Extract the [X, Y] coordinate from the center of the cell holding the provided text.  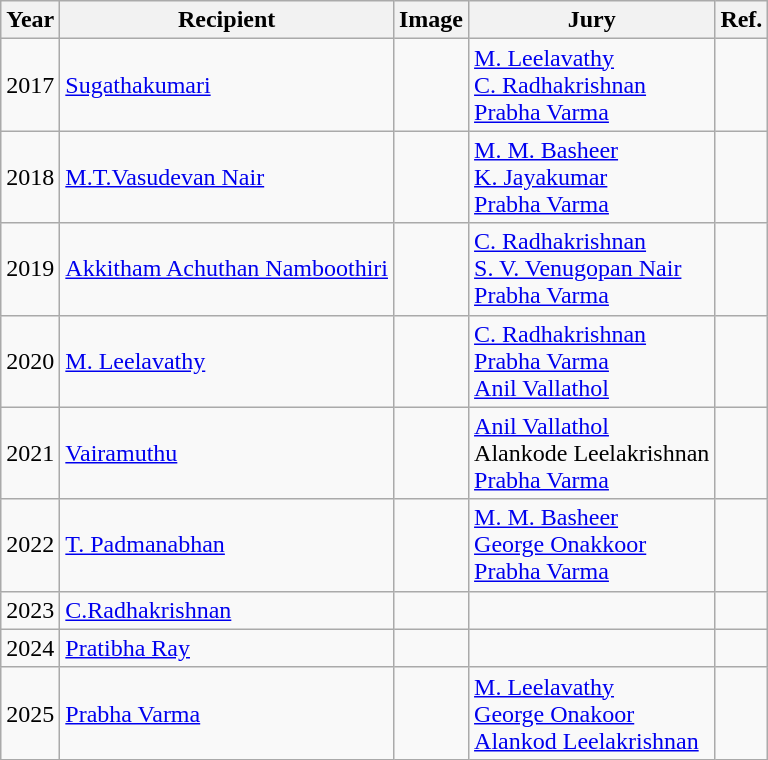
Anil VallatholAlankode LeelakrishnanPrabha Varma [592, 453]
M.T.Vasudevan Nair [227, 177]
Akkitham Achuthan Namboothiri [227, 269]
2017 [30, 85]
Prabha Varma [227, 713]
M. Leelavathy [227, 361]
Pratibha Ray [227, 648]
Image [430, 20]
C.Radhakrishnan [227, 610]
2019 [30, 269]
Recipient [227, 20]
2018 [30, 177]
M. LeelavathyC. RadhakrishnanPrabha Varma [592, 85]
Vairamuthu [227, 453]
2025 [30, 713]
C. RadhakrishnanS. V. Venugopan NairPrabha Varma [592, 269]
2024 [30, 648]
Year [30, 20]
2022 [30, 545]
Jury [592, 20]
Sugathakumari [227, 85]
T. Padmanabhan [227, 545]
2021 [30, 453]
2023 [30, 610]
M. M. BasheerGeorge OnakkoorPrabha Varma [592, 545]
Ref. [742, 20]
M. LeelavathyGeorge OnakoorAlankod Leelakrishnan [592, 713]
2020 [30, 361]
C. RadhakrishnanPrabha VarmaAnil Vallathol [592, 361]
M. M. BasheerK. JayakumarPrabha Varma [592, 177]
